Find where the given text appears and provide that cell's center as [X, Y] coordinate. 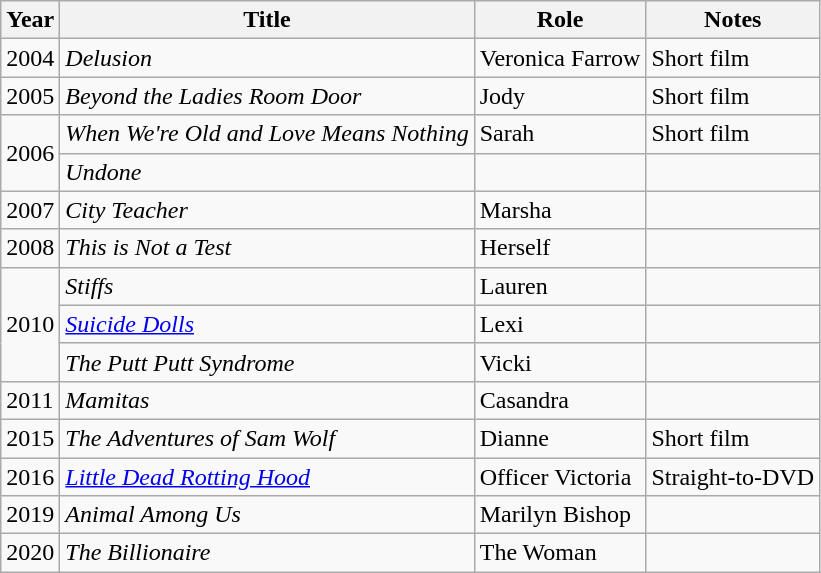
Casandra [560, 400]
The Billionaire [267, 553]
2005 [30, 96]
Dianne [560, 438]
Notes [733, 20]
Vicki [560, 362]
2010 [30, 324]
Stiffs [267, 286]
The Adventures of Sam Wolf [267, 438]
Lauren [560, 286]
Suicide Dolls [267, 324]
Little Dead Rotting Hood [267, 477]
Animal Among Us [267, 515]
Role [560, 20]
Title [267, 20]
The Woman [560, 553]
2006 [30, 153]
Veronica Farrow [560, 58]
Straight-to-DVD [733, 477]
2011 [30, 400]
2016 [30, 477]
Mamitas [267, 400]
2008 [30, 248]
Marilyn Bishop [560, 515]
When We're Old and Love Means Nothing [267, 134]
Jody [560, 96]
2015 [30, 438]
Officer Victoria [560, 477]
Undone [267, 172]
The Putt Putt Syndrome [267, 362]
2007 [30, 210]
This is Not a Test [267, 248]
Sarah [560, 134]
Marsha [560, 210]
2020 [30, 553]
Lexi [560, 324]
Year [30, 20]
Herself [560, 248]
2019 [30, 515]
City Teacher [267, 210]
2004 [30, 58]
Delusion [267, 58]
Beyond the Ladies Room Door [267, 96]
